From the cell containing the given text, extract its center point as [x, y] coordinate. 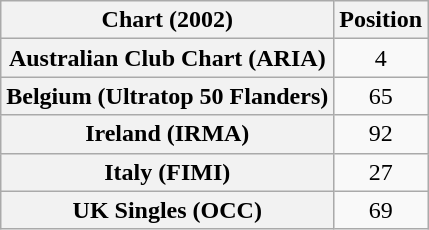
65 [381, 96]
4 [381, 58]
Italy (FIMI) [168, 172]
Position [381, 20]
69 [381, 210]
Ireland (IRMA) [168, 134]
Belgium (Ultratop 50 Flanders) [168, 96]
Australian Club Chart (ARIA) [168, 58]
92 [381, 134]
UK Singles (OCC) [168, 210]
Chart (2002) [168, 20]
27 [381, 172]
